Find where the given text appears and provide that cell's center as (x, y) coordinate. 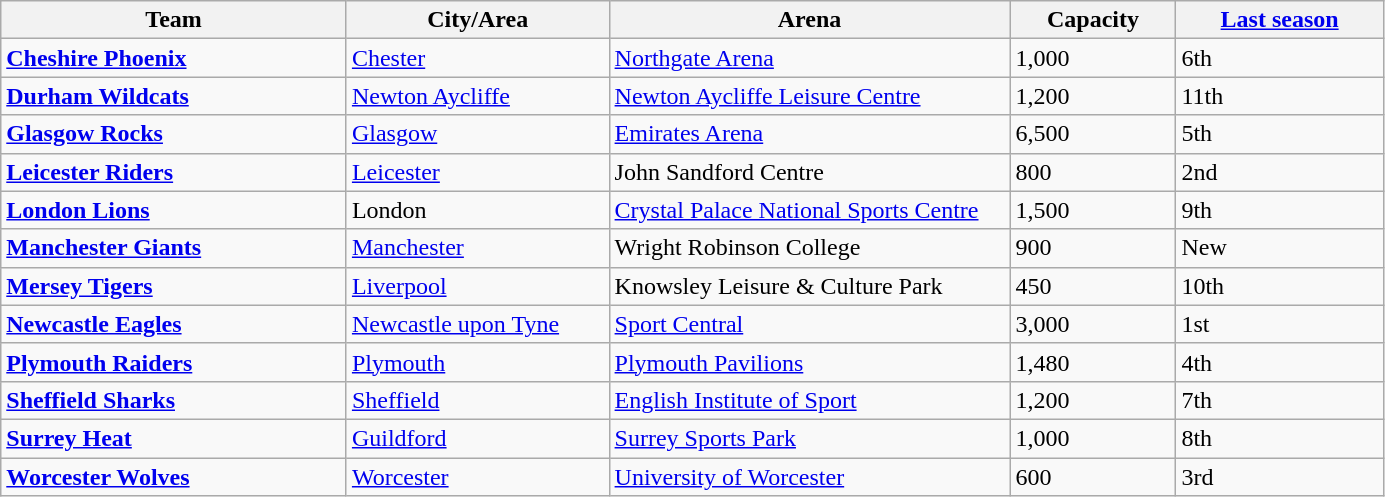
Worcester (478, 477)
City/Area (478, 20)
Leicester (478, 172)
Team (174, 20)
450 (1093, 286)
2nd (1280, 172)
Wright Robinson College (810, 248)
10th (1280, 286)
Plymouth Pavilions (810, 362)
Newcastle upon Tyne (478, 324)
900 (1093, 248)
Mersey Tigers (174, 286)
Newcastle Eagles (174, 324)
Chester (478, 58)
Arena (810, 20)
Newton Aycliffe Leisure Centre (810, 96)
5th (1280, 134)
Glasgow (478, 134)
Crystal Palace National Sports Centre (810, 210)
John Sandford Centre (810, 172)
3,000 (1093, 324)
Plymouth Raiders (174, 362)
Surrey Sports Park (810, 438)
Emirates Arena (810, 134)
English Institute of Sport (810, 400)
6,500 (1093, 134)
Northgate Arena (810, 58)
London Lions (174, 210)
6th (1280, 58)
Sheffield Sharks (174, 400)
Capacity (1093, 20)
1st (1280, 324)
Manchester (478, 248)
800 (1093, 172)
Glasgow Rocks (174, 134)
New (1280, 248)
Surrey Heat (174, 438)
London (478, 210)
9th (1280, 210)
1,500 (1093, 210)
3rd (1280, 477)
Cheshire Phoenix (174, 58)
1,480 (1093, 362)
University of Worcester (810, 477)
Liverpool (478, 286)
Sheffield (478, 400)
11th (1280, 96)
Durham Wildcats (174, 96)
Guildford (478, 438)
Knowsley Leisure & Culture Park (810, 286)
Plymouth (478, 362)
600 (1093, 477)
7th (1280, 400)
Newton Aycliffe (478, 96)
Manchester Giants (174, 248)
Worcester Wolves (174, 477)
Leicester Riders (174, 172)
Last season (1280, 20)
Sport Central (810, 324)
8th (1280, 438)
4th (1280, 362)
